Determine the [X, Y] coordinate at the center of the cell enclosing the given text.  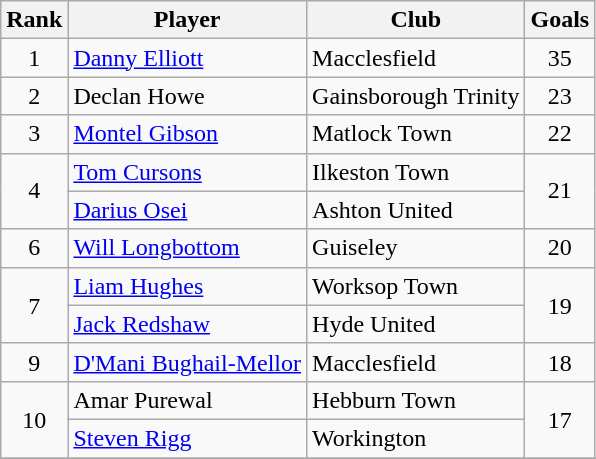
Jack Redshaw [188, 324]
19 [560, 305]
Darius Osei [188, 210]
22 [560, 134]
Club [416, 20]
Player [188, 20]
6 [34, 248]
Steven Rigg [188, 438]
Montel Gibson [188, 134]
Worksop Town [416, 286]
Rank [34, 20]
10 [34, 419]
D'Mani Bughail-Mellor [188, 362]
7 [34, 305]
Guiseley [416, 248]
23 [560, 96]
Ilkeston Town [416, 172]
Gainsborough Trinity [416, 96]
3 [34, 134]
Workington [416, 438]
35 [560, 58]
Amar Purewal [188, 400]
Danny Elliott [188, 58]
20 [560, 248]
Declan Howe [188, 96]
Liam Hughes [188, 286]
4 [34, 191]
Ashton United [416, 210]
Will Longbottom [188, 248]
Goals [560, 20]
9 [34, 362]
2 [34, 96]
Hyde United [416, 324]
18 [560, 362]
Hebburn Town [416, 400]
Tom Cursons [188, 172]
17 [560, 419]
21 [560, 191]
Matlock Town [416, 134]
1 [34, 58]
